Provide the [x, y] coordinate of the cell's center where the given text is located.  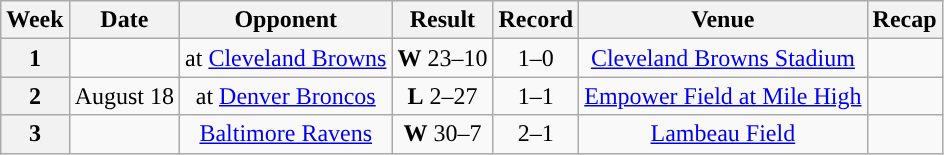
at Cleveland Browns [286, 58]
Venue [723, 20]
Recap [904, 20]
W 30–7 [442, 134]
L 2–27 [442, 96]
Result [442, 20]
1 [35, 58]
Lambeau Field [723, 134]
2–1 [536, 134]
Cleveland Browns Stadium [723, 58]
1–1 [536, 96]
W 23–10 [442, 58]
1–0 [536, 58]
Week [35, 20]
August 18 [124, 96]
3 [35, 134]
Date [124, 20]
Baltimore Ravens [286, 134]
Opponent [286, 20]
at Denver Broncos [286, 96]
Empower Field at Mile High [723, 96]
Record [536, 20]
2 [35, 96]
